Return (x, y) of the center of cell containing provided text 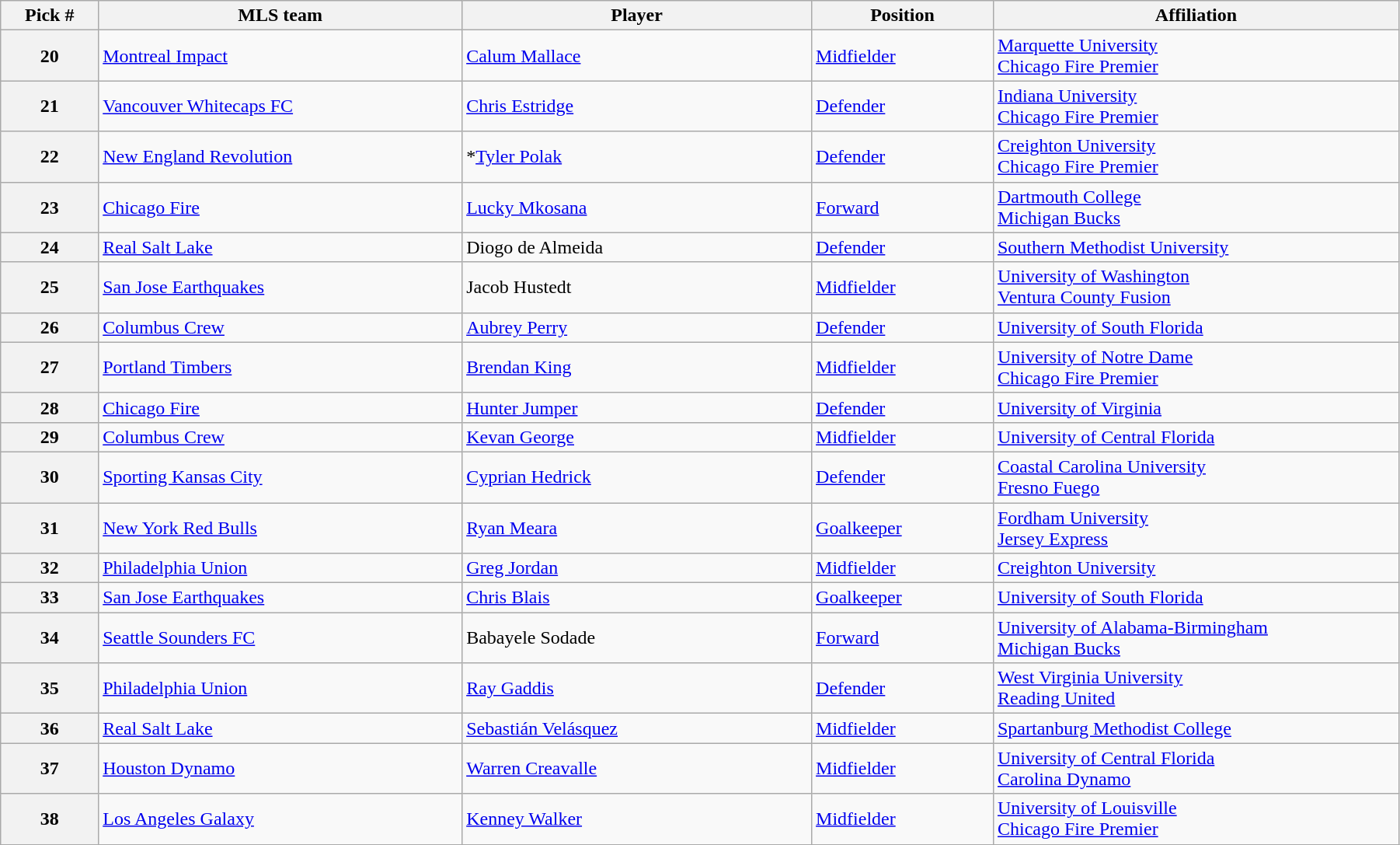
Brendan King (637, 367)
Pick # (50, 16)
Houston Dynamo (280, 768)
Calum Mallace (637, 56)
20 (50, 56)
21 (50, 106)
26 (50, 327)
Vancouver Whitecaps FC (280, 106)
New England Revolution (280, 157)
31 (50, 527)
Chris Estridge (637, 106)
Diogo de Almeida (637, 247)
38 (50, 819)
35 (50, 689)
Sebastián Velásquez (637, 728)
Position (903, 16)
Montreal Impact (280, 56)
Aubrey Perry (637, 327)
West Virginia UniversityReading United (1196, 689)
Spartanburg Methodist College (1196, 728)
University of LouisvilleChicago Fire Premier (1196, 819)
22 (50, 157)
Marquette UniversityChicago Fire Premier (1196, 56)
Kenney Walker (637, 819)
Warren Creavalle (637, 768)
Los Angeles Galaxy (280, 819)
36 (50, 728)
Player (637, 16)
37 (50, 768)
Sporting Kansas City (280, 477)
30 (50, 477)
24 (50, 247)
29 (50, 437)
Creighton UniversityChicago Fire Premier (1196, 157)
Babayele Sodade (637, 637)
University of Virginia (1196, 407)
Jacob Hustedt (637, 288)
Cyprian Hedrick (637, 477)
Creighton University (1196, 568)
Greg Jordan (637, 568)
34 (50, 637)
Hunter Jumper (637, 407)
University of Notre DameChicago Fire Premier (1196, 367)
32 (50, 568)
23 (50, 207)
New York Red Bulls (280, 527)
28 (50, 407)
33 (50, 598)
Ray Gaddis (637, 689)
University of Central Florida (1196, 437)
Affiliation (1196, 16)
Lucky Mkosana (637, 207)
Southern Methodist University (1196, 247)
27 (50, 367)
Fordham UniversityJersey Express (1196, 527)
Dartmouth CollegeMichigan Bucks (1196, 207)
MLS team (280, 16)
25 (50, 288)
University of Alabama-BirminghamMichigan Bucks (1196, 637)
University of Central FloridaCarolina Dynamo (1196, 768)
Ryan Meara (637, 527)
Portland Timbers (280, 367)
University of WashingtonVentura County Fusion (1196, 288)
Seattle Sounders FC (280, 637)
Coastal Carolina UniversityFresno Fuego (1196, 477)
Chris Blais (637, 598)
Kevan George (637, 437)
*Tyler Polak (637, 157)
Indiana UniversityChicago Fire Premier (1196, 106)
